Return [x, y] of the center of cell containing provided text 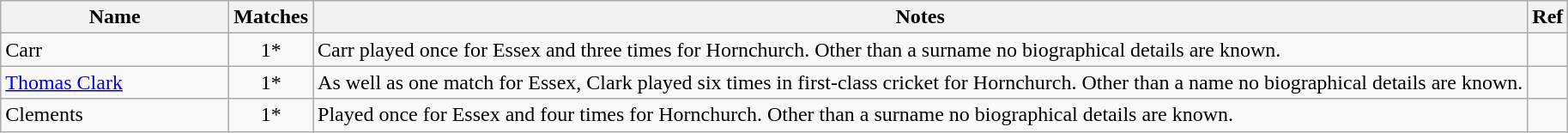
Name [115, 17]
As well as one match for Essex, Clark played six times in first-class cricket for Hornchurch. Other than a name no biographical details are known. [920, 82]
Thomas Clark [115, 82]
Matches [271, 17]
Ref [1548, 17]
Notes [920, 17]
Clements [115, 115]
Carr played once for Essex and three times for Hornchurch. Other than a surname no biographical details are known. [920, 50]
Played once for Essex and four times for Hornchurch. Other than a surname no biographical details are known. [920, 115]
Carr [115, 50]
